Identify which cell holds the provided text, then report its (X, Y) central coordinate. 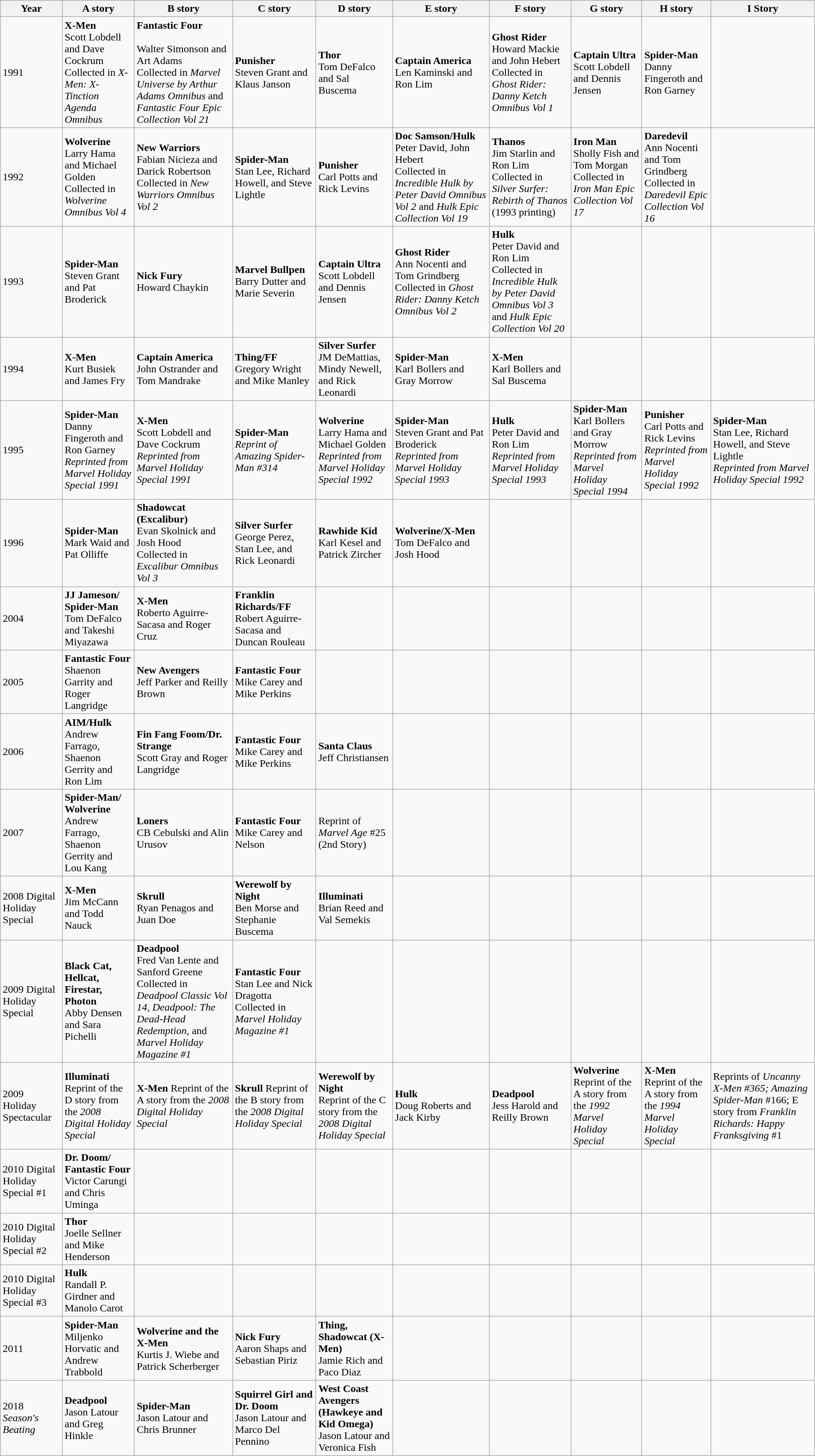
HulkRandall P. Girdner and Manolo Carot (98, 1291)
Shadowcat (Excalibur)Evan Skolnick and Josh HoodCollected in Excalibur Omnibus Vol 3 (183, 543)
IlluminatiBrian Reed and Val Semekis (354, 908)
H story (676, 9)
DeadpoolJess Harold and Reilly Brown (530, 1106)
Fantastic FourWalter Simonson and Art AdamsCollected in Marvel Universe by Arthur Adams Omnibus and Fantastic Four Epic Collection Vol 21 (183, 72)
Spider-ManDanny Fingeroth and Ron GarneyReprinted from Marvel Holiday Special 1991 (98, 450)
2018 Season's Beating (31, 1418)
Squirrel Girl and Dr. DoomJason Latour and Marco Del Pennino (274, 1418)
2008 Digital Holiday Special (31, 908)
Year (31, 9)
I Story (763, 9)
Spider-ManStan Lee, Richard Howell, and Steve LightleReprinted from Marvel Holiday Special 1992 (763, 450)
AIM/HulkAndrew Farrago, Shaenon Gerrity and Ron Lim (98, 752)
Spider-ManStan Lee, Richard Howell, and Steve Lightle (274, 177)
2009 Holiday Spectacular (31, 1106)
Black Cat, Hellcat, Firestar, PhotonAbby Densen and Sara Pichelli (98, 1001)
X-MenKarl Bollers and Sal Buscema (530, 369)
Fantastic FourMike Carey and Nelson (274, 832)
2009 Digital Holiday Special (31, 1001)
1992 (31, 177)
Ghost RiderAnn Nocenti and Tom GrindbergCollected in Ghost Rider: Danny Ketch Omnibus Vol 2 (441, 282)
Spider-ManSteven Grant and Pat Broderick (98, 282)
2011 (31, 1348)
Marvel BullpenBarry Dutter and Marie Severin (274, 282)
IlluminatiReprint of the D story from the 2008 Digital Holiday Special (98, 1106)
F story (530, 9)
Nick FuryHoward Chaykin (183, 282)
LonersCB Cebulski and Alin Urusov (183, 832)
Fantastic FourStan Lee and Nick DragottaCollected in Marvel Holiday Magazine #1 (274, 1001)
JJ Jameson/ Spider-ManTom DeFalco and Takeshi Miyazawa (98, 618)
1993 (31, 282)
Rawhide KidKarl Kesel and Patrick Zircher (354, 543)
SkrullRyan Penagos and Juan Doe (183, 908)
X-MenRoberto Aguirre-Sacasa and Roger Cruz (183, 618)
Captain AmericaJohn Ostrander and Tom Mandrake (183, 369)
Iron ManSholly Fish and Tom MorganCollected in Iron Man Epic Collection Vol 17 (607, 177)
HulkPeter David and Ron LimReprinted from Marvel Holiday Special 1993 (530, 450)
1991 (31, 72)
E story (441, 9)
X-MenReprint of the A story from the 1994 Marvel Holiday Special (676, 1106)
A story (98, 9)
Silver SurferGeorge Perez, Stan Lee, and Rick Leonardi (274, 543)
Captain AmericaLen Kaminski and Ron Lim (441, 72)
Ghost RiderHoward Mackie and John HebertCollected in Ghost Rider: Danny Ketch Omnibus Vol 1 (530, 72)
Thing, Shadowcat (X-Men)Jamie Rich and Paco Diaz (354, 1348)
DaredevilAnn Nocenti and Tom GrindbergCollected in Daredevil Epic Collection Vol 16 (676, 177)
Spider-ManDanny Fingeroth and Ron Garney (676, 72)
Spider-ManReprint of Amazing Spider-Man #314 (274, 450)
WolverineLarry Hama and Michael GoldenReprinted from Marvel Holiday Special 1992 (354, 450)
ThorJoelle Sellner and Mike Henderson (98, 1239)
Spider-ManMiljenko Horvatic and Andrew Trabbold (98, 1348)
Wolverine/X-MenTom DeFalco and Josh Hood (441, 543)
2005 (31, 682)
Reprint of Marvel Age #25 (2nd Story) (354, 832)
ThorTom DeFalco and Sal Buscema (354, 72)
Wolverine and the X-MenKurtis J. Wiebe and Patrick Scherberger (183, 1348)
2010 Digital Holiday Special #3 (31, 1291)
Spider-Man/ WolverineAndrew Farrago, Shaenon Gerrity and Lou Kang (98, 832)
1994 (31, 369)
Fin Fang Foom/Dr. StrangeScott Gray and Roger Langridge (183, 752)
G story (607, 9)
X-MenJim McCann and Todd Nauck (98, 908)
Spider-ManJason Latour and Chris Brunner (183, 1418)
X-MenScott Lobdell and Dave CockrumCollected in X-Men: X-Tinction Agenda Omnibus (98, 72)
West Coast Avengers (Hawkeye and Kid Omega)Jason Latour and Veronica Fish (354, 1418)
New AvengersJeff Parker and Reilly Brown (183, 682)
X-MenKurt Busiek and James Fry (98, 369)
1996 (31, 543)
WolverineLarry Hama and Michael GoldenCollected in Wolverine Omnibus Vol 4 (98, 177)
Werewolf by NightReprint of the C story from the 2008 Digital Holiday Special (354, 1106)
2004 (31, 618)
Silver SurferJM DeMattias, Mindy Newell, and Rick Leonardi (354, 369)
Nick FuryAaron Shaps and Sebastian Piriz (274, 1348)
Spider-ManSteven Grant and Pat BroderickReprinted from Marvel Holiday Special 1993 (441, 450)
Franklin Richards/FFRobert Aguirre-Sacasa and Duncan Rouleau (274, 618)
WolverineReprint of the A story from the 1992 Marvel Holiday Special (607, 1106)
Dr. Doom/ Fantastic FourVictor Carungi and Chris Uminga (98, 1181)
HulkPeter David and Ron LimCollected in Incredible Hulk by Peter David Omnibus Vol 3 and Hulk Epic Collection Vol 20 (530, 282)
C story (274, 9)
X-Men Reprint of the A story from the 2008 Digital Holiday Special (183, 1106)
DeadpoolFred Van Lente and Sanford GreeneCollected in Deadpool Classic Vol 14, Deadpool: The Dead-Head Redemption, and Marvel Holiday Magazine #1 (183, 1001)
HulkDoug Roberts and Jack Kirby (441, 1106)
D story (354, 9)
2007 (31, 832)
Werewolf by NightBen Morse and Stephanie Buscema (274, 908)
PunisherCarl Potts and Rick Levins (354, 177)
2010 Digital Holiday Special #1 (31, 1181)
Skrull Reprint of the B story from the 2008 Digital Holiday Special (274, 1106)
Santa ClausJeff Christiansen (354, 752)
Spider-ManMark Waid and Pat Olliffe (98, 543)
Spider-ManKarl Bollers and Gray MorrowReprinted from Marvel Holiday Special 1994 (607, 450)
1995 (31, 450)
DeadpoolJason Latour and Greg Hinkle (98, 1418)
2010 Digital Holiday Special #2 (31, 1239)
2006 (31, 752)
Thing/FFGregory Wright and Mike Manley (274, 369)
PunisherCarl Potts and Rick LevinsReprinted from Marvel Holiday Special 1992 (676, 450)
Doc Samson/HulkPeter David, John HebertCollected in Incredible Hulk by Peter David Omnibus Vol 2 and Hulk Epic Collection Vol 19 (441, 177)
B story (183, 9)
Fantastic FourShaenon Garrity and Roger Langridge (98, 682)
PunisherSteven Grant and Klaus Janson (274, 72)
X-MenScott Lobdell and Dave CockrumReprinted from Marvel Holiday Special 1991 (183, 450)
ThanosJim Starlin and Ron LimCollected in Silver Surfer: Rebirth of Thanos (1993 printing) (530, 177)
New WarriorsFabian Nicieza and Darick RobertsonCollected in New Warriors Omnibus Vol 2 (183, 177)
Spider-ManKarl Bollers and Gray Morrow (441, 369)
Reprints of Uncanny X-Men #365; Amazing Spider-Man #166; E story from Franklin Richards: Happy Franksgiving #1 (763, 1106)
